Identify which cell holds the provided text, then report its (x, y) central coordinate. 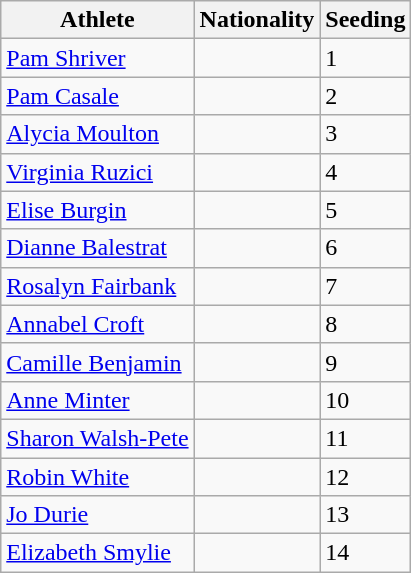
Camille Benjamin (98, 362)
10 (366, 400)
5 (366, 210)
Elise Burgin (98, 210)
Elizabeth Smylie (98, 553)
14 (366, 553)
Alycia Moulton (98, 134)
Rosalyn Fairbank (98, 286)
6 (366, 248)
Pam Casale (98, 96)
4 (366, 172)
9 (366, 362)
Jo Durie (98, 515)
Seeding (366, 20)
2 (366, 96)
Anne Minter (98, 400)
7 (366, 286)
Robin White (98, 477)
Sharon Walsh-Pete (98, 438)
1 (366, 58)
12 (366, 477)
Nationality (257, 20)
3 (366, 134)
11 (366, 438)
8 (366, 324)
13 (366, 515)
Pam Shriver (98, 58)
Dianne Balestrat (98, 248)
Annabel Croft (98, 324)
Virginia Ruzici (98, 172)
Athlete (98, 20)
